Detect which cell encompasses the target text, then output its (x, y) center coordinate. 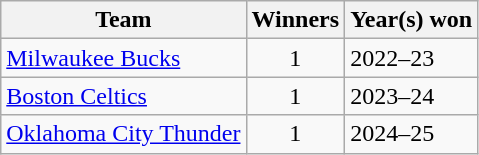
Boston Celtics (124, 96)
Year(s) won (412, 20)
Milwaukee Bucks (124, 58)
2024–25 (412, 134)
2023–24 (412, 96)
2022–23 (412, 58)
Oklahoma City Thunder (124, 134)
Winners (296, 20)
Team (124, 20)
